Capture the cell that displays the provided text and extract its (X, Y) central coordinate. 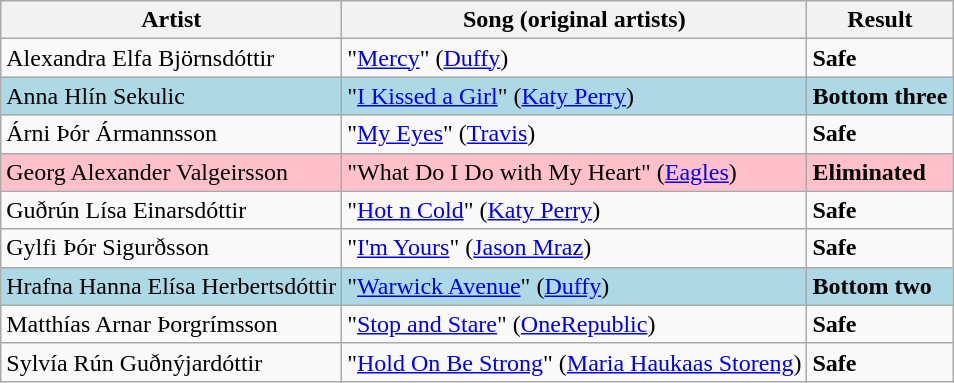
"What Do I Do with My Heart" (Eagles) (574, 172)
"Warwick Avenue" (Duffy) (574, 286)
"I'm Yours" (Jason Mraz) (574, 248)
Bottom three (880, 96)
"My Eyes" (Travis) (574, 134)
Árni Þór Ármannsson (172, 134)
"Hot n Cold" (Katy Perry) (574, 210)
Artist (172, 20)
Sylvía Rún Guðnýjardóttir (172, 362)
Hrafna Hanna Elísa Herbertsdóttir (172, 286)
"Stop and Stare" (OneRepublic) (574, 324)
Eliminated (880, 172)
"I Kissed a Girl" (Katy Perry) (574, 96)
Anna Hlín Sekulic (172, 96)
"Hold On Be Strong" (Maria Haukaas Storeng) (574, 362)
Matthías Arnar Þorgrímsson (172, 324)
Bottom two (880, 286)
Result (880, 20)
Gylfi Þór Sigurðsson (172, 248)
"Mercy" (Duffy) (574, 58)
Song (original artists) (574, 20)
Guðrún Lísa Einarsdóttir (172, 210)
Georg Alexander Valgeirsson (172, 172)
Alexandra Elfa Björnsdóttir (172, 58)
